From the cell containing the given text, extract its center point as (x, y) coordinate. 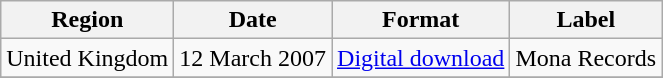
Date (253, 20)
Region (88, 20)
United Kingdom (88, 58)
Mona Records (586, 58)
Format (421, 20)
Label (586, 20)
12 March 2007 (253, 58)
Digital download (421, 58)
